Capture the cell that displays the provided text and extract its (X, Y) central coordinate. 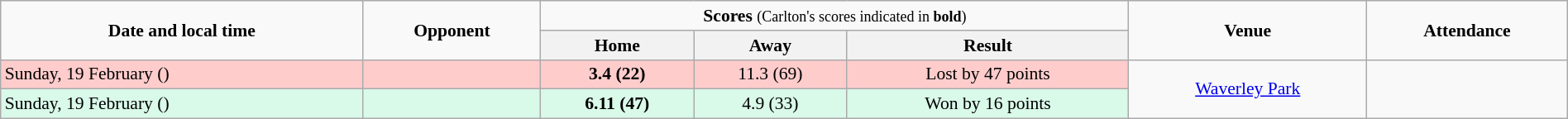
4.9 (33) (771, 104)
Waverley Park (1248, 89)
Attendance (1467, 30)
Result (987, 45)
Scores (Carlton's scores indicated in bold) (835, 16)
Lost by 47 points (987, 74)
11.3 (69) (771, 74)
6.11 (47) (617, 104)
Venue (1248, 30)
Opponent (452, 30)
Away (771, 45)
Home (617, 45)
3.4 (22) (617, 74)
Won by 16 points (987, 104)
Date and local time (182, 30)
